Extract the (X, Y) coordinate from the center of the cell holding the provided text.  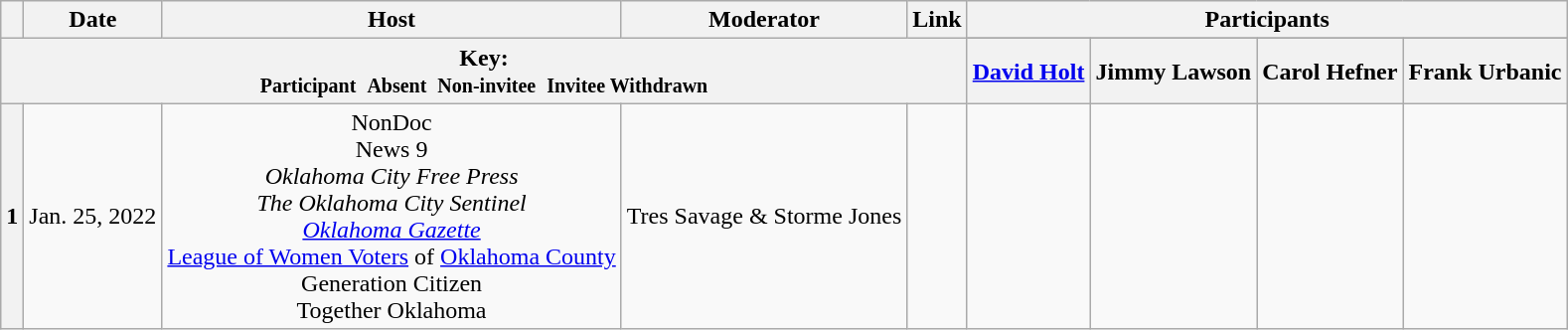
Carol Hefner (1330, 72)
David Holt (1028, 72)
Frank Urbanic (1485, 72)
Participants (1267, 20)
Host (392, 20)
Jan. 25, 2022 (93, 217)
Key: Participant Absent Non-invitee Invitee Withdrawn (484, 72)
Tres Savage & Storme Jones (764, 217)
Jimmy Lawson (1174, 72)
Moderator (764, 20)
Link (937, 20)
1 (12, 217)
Date (93, 20)
